Locate the cell with the specified text and output its [X, Y] center coordinate. 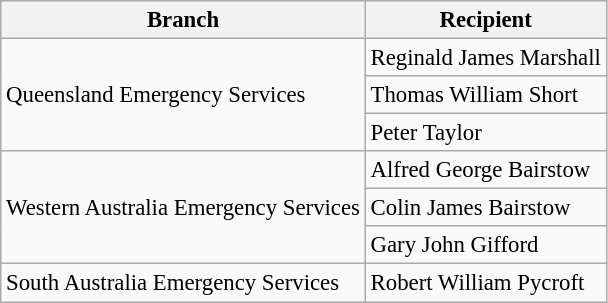
Thomas William Short [486, 95]
Robert William Pycroft [486, 283]
Alfred George Bairstow [486, 170]
Gary John Gifford [486, 245]
Colin James Bairstow [486, 208]
Branch [183, 20]
Queensland Emergency Services [183, 96]
Recipient [486, 20]
South Australia Emergency Services [183, 283]
Western Australia Emergency Services [183, 208]
Peter Taylor [486, 133]
Reginald James Marshall [486, 58]
